Locate the cell with the specified text and output its [x, y] center coordinate. 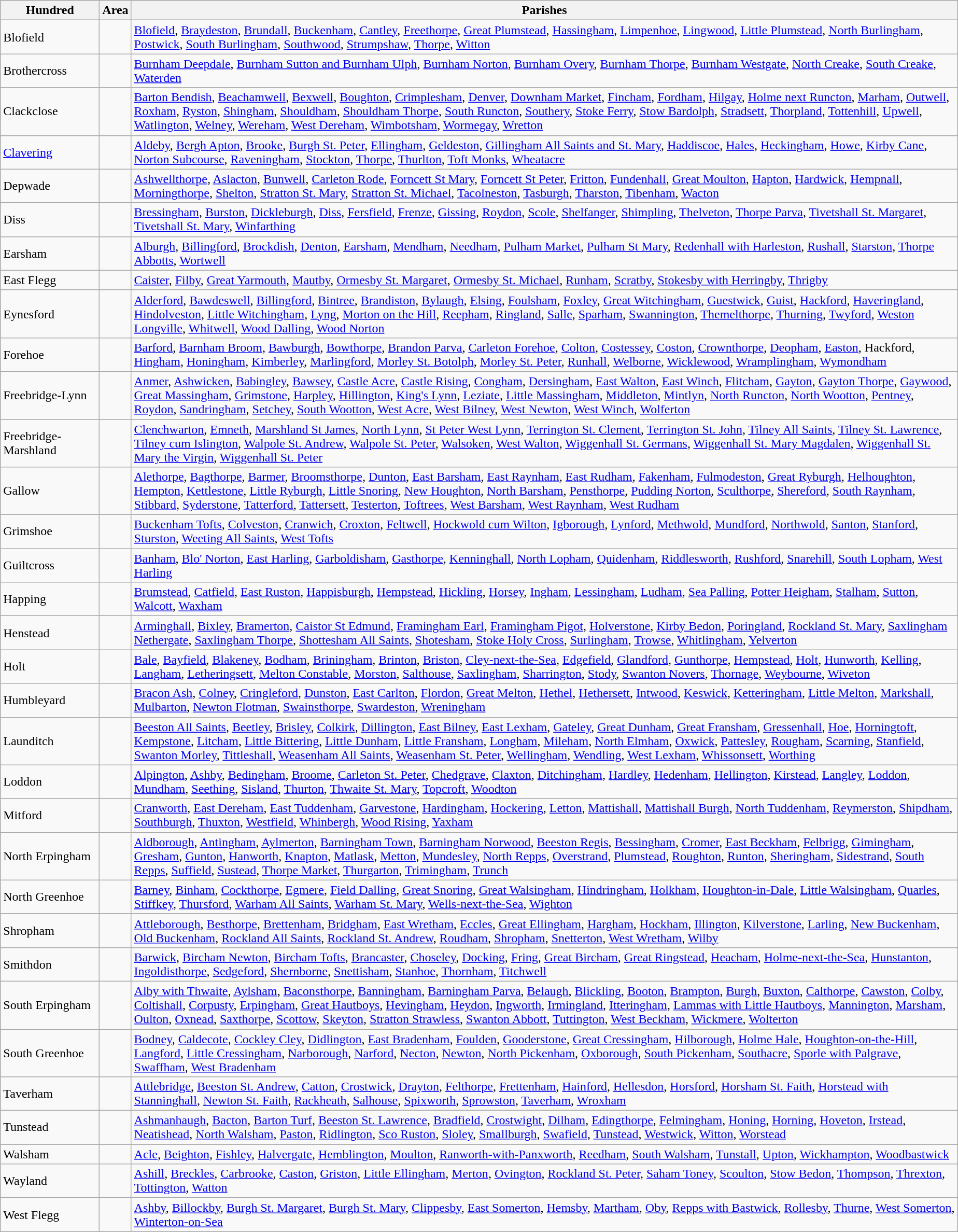
Diss [50, 220]
Shropham [50, 930]
Clavering [50, 152]
Earsham [50, 253]
Parishes [544, 10]
South Erpingham [50, 1005]
Brothercross [50, 71]
North Greenhoe [50, 897]
Smithdon [50, 964]
Henstead [50, 633]
Humbleyard [50, 700]
Depwade [50, 186]
Blofield [50, 37]
Forehoe [50, 355]
East Flegg [50, 280]
West Flegg [50, 1214]
Eynesford [50, 314]
Hundred [50, 10]
Walsham [50, 1154]
Clackclose [50, 111]
Gallow [50, 491]
Mitford [50, 815]
Freebridge-Lynn [50, 395]
Caister, Filby, Great Yarmouth, Mautby, Ormesby St. Margaret, Ormesby St. Michael, Runham, Scratby, Stokesby with Herringby, Thrigby [544, 280]
Launditch [50, 741]
Guiltcross [50, 565]
Loddon [50, 782]
Grimshoe [50, 532]
Taverham [50, 1094]
Holt [50, 667]
Area [115, 10]
Wayland [50, 1181]
Tunstead [50, 1127]
North Erpingham [50, 856]
South Greenhoe [50, 1053]
Freebridge-Marshland [50, 443]
Happing [50, 599]
